Locate the cell with the specified text and output its (X, Y) center coordinate. 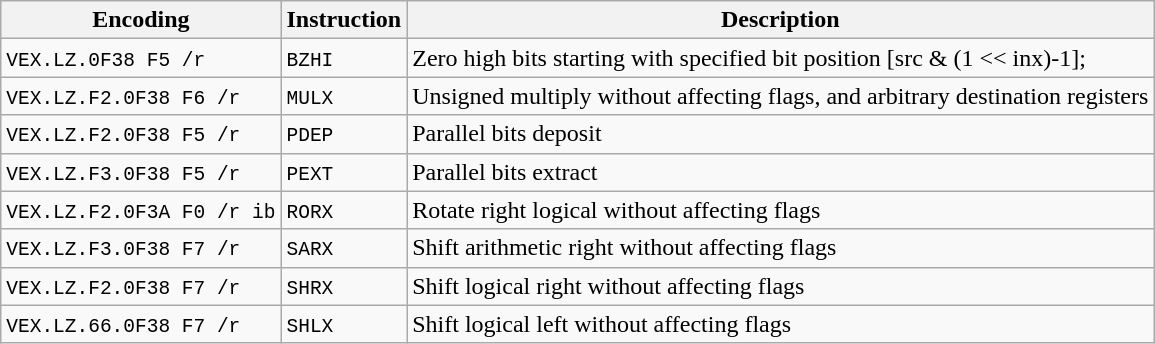
Encoding (141, 20)
Description (780, 20)
BZHI (344, 58)
Parallel bits extract (780, 172)
Shift arithmetic right without affecting flags (780, 248)
RORX (344, 210)
SARX (344, 248)
VEX.LZ.F2.0F38 F6 /r (141, 96)
Parallel bits deposit (780, 134)
Instruction (344, 20)
VEX.LZ.0F38 F5 /r (141, 58)
VEX.LZ.F2.0F3A F0 /r ib (141, 210)
Shift logical left without affecting flags (780, 324)
VEX.LZ.66.0F38 F7 /r (141, 324)
Rotate right logical without affecting flags (780, 210)
VEX.LZ.F2.0F38 F7 /r (141, 286)
SHRX (344, 286)
PEXT (344, 172)
Shift logical right without affecting flags (780, 286)
VEX.LZ.F3.0F38 F5 /r (141, 172)
PDEP (344, 134)
SHLX (344, 324)
VEX.LZ.F2.0F38 F5 /r (141, 134)
VEX.LZ.F3.0F38 F7 /r (141, 248)
Zero high bits starting with specified bit position [src & (1 << inx)-1]; (780, 58)
MULX (344, 96)
Unsigned multiply without affecting flags, and arbitrary destination registers (780, 96)
